Provide the [X, Y] coordinate of the cell's center where the given text is located.  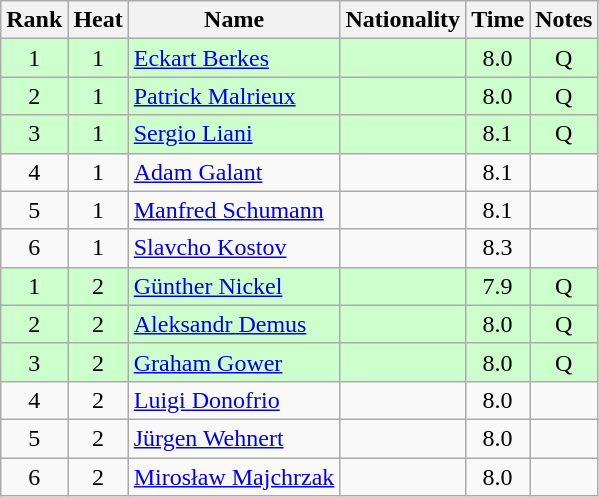
Eckart Berkes [234, 58]
Slavcho Kostov [234, 248]
Heat [98, 20]
7.9 [498, 286]
Name [234, 20]
Rank [34, 20]
Günther Nickel [234, 286]
Aleksandr Demus [234, 324]
Graham Gower [234, 362]
Luigi Donofrio [234, 400]
Mirosław Majchrzak [234, 477]
Adam Galant [234, 172]
Patrick Malrieux [234, 96]
Notes [564, 20]
Sergio Liani [234, 134]
Time [498, 20]
8.3 [498, 248]
Nationality [403, 20]
Jürgen Wehnert [234, 438]
Manfred Schumann [234, 210]
